From the cell containing the given text, extract its center point as [X, Y] coordinate. 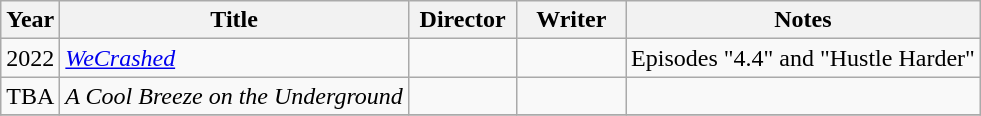
Director [462, 20]
WeCrashed [234, 58]
2022 [30, 58]
TBA [30, 96]
Title [234, 20]
Episodes "4.4" and "Hustle Harder" [804, 58]
A Cool Breeze on the Underground [234, 96]
Year [30, 20]
Writer [572, 20]
Notes [804, 20]
